Return the (X, Y) coordinate for the center point of the cell that contains the specified text.  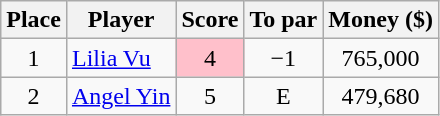
4 (210, 58)
Lilia Vu (121, 58)
E (284, 96)
Place (34, 20)
765,000 (381, 58)
Money ($) (381, 20)
2 (34, 96)
To par (284, 20)
5 (210, 96)
1 (34, 58)
Score (210, 20)
Angel Yin (121, 96)
Player (121, 20)
479,680 (381, 96)
−1 (284, 58)
